Determine the (x, y) coordinate at the center of the cell enclosing the given text.  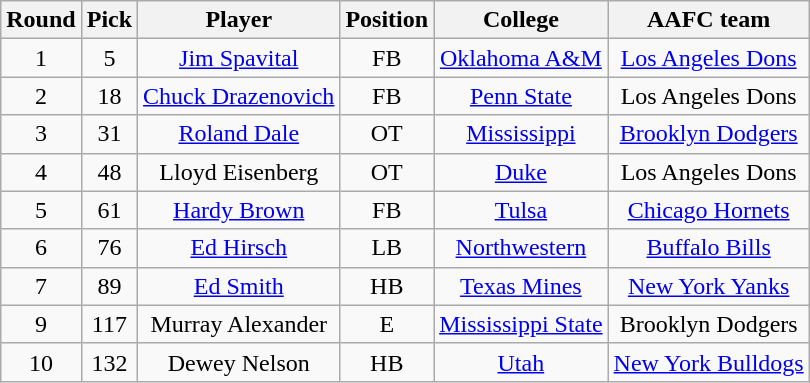
AAFC team (708, 20)
7 (41, 286)
4 (41, 172)
Chuck Drazenovich (239, 96)
Buffalo Bills (708, 248)
College (521, 20)
61 (109, 210)
6 (41, 248)
E (387, 324)
Mississippi State (521, 324)
Pick (109, 20)
Utah (521, 362)
76 (109, 248)
18 (109, 96)
Ed Hirsch (239, 248)
132 (109, 362)
Northwestern (521, 248)
117 (109, 324)
Tulsa (521, 210)
Roland Dale (239, 134)
48 (109, 172)
2 (41, 96)
Ed Smith (239, 286)
Chicago Hornets (708, 210)
89 (109, 286)
Duke (521, 172)
Position (387, 20)
Penn State (521, 96)
1 (41, 58)
Hardy Brown (239, 210)
New York Yanks (708, 286)
Player (239, 20)
9 (41, 324)
New York Bulldogs (708, 362)
Round (41, 20)
Murray Alexander (239, 324)
LB (387, 248)
10 (41, 362)
Jim Spavital (239, 58)
Lloyd Eisenberg (239, 172)
Dewey Nelson (239, 362)
3 (41, 134)
Mississippi (521, 134)
31 (109, 134)
Oklahoma A&M (521, 58)
Texas Mines (521, 286)
